Output the [X, Y] coordinate of the center of the cell containing the given text.  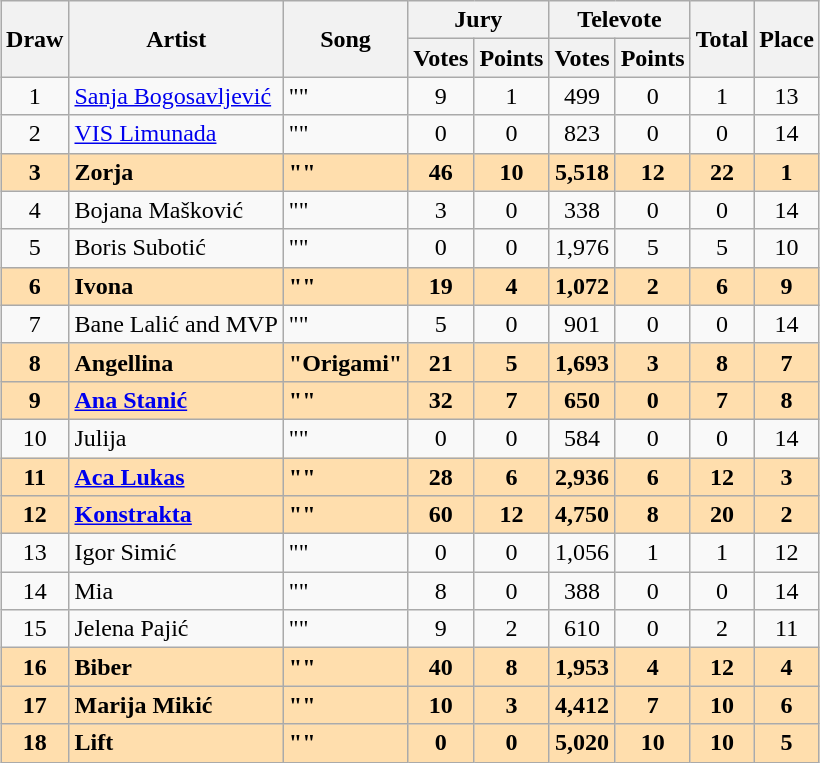
901 [582, 324]
823 [582, 134]
Biber [176, 667]
Angellina [176, 362]
Marija Mikić [176, 705]
650 [582, 400]
46 [441, 172]
5,518 [582, 172]
60 [441, 515]
Televote [620, 20]
Jelena Pajić [176, 629]
VIS Limunada [176, 134]
Jury [478, 20]
Song [345, 39]
Draw [35, 39]
32 [441, 400]
610 [582, 629]
19 [441, 286]
"Origami" [345, 362]
21 [441, 362]
1,693 [582, 362]
Zorja [176, 172]
Boris Subotić [176, 248]
20 [722, 515]
Bojana Mašković [176, 210]
Igor Simić [176, 553]
22 [722, 172]
1,056 [582, 553]
Lift [176, 743]
Ivona [176, 286]
16 [35, 667]
1,072 [582, 286]
1,953 [582, 667]
Aca Lukas [176, 477]
40 [441, 667]
Artist [176, 39]
388 [582, 591]
5,020 [582, 743]
2,936 [582, 477]
Mia [176, 591]
1,976 [582, 248]
15 [35, 629]
499 [582, 96]
28 [441, 477]
338 [582, 210]
Bane Lalić and MVP [176, 324]
584 [582, 438]
Ana Stanić [176, 400]
Place [787, 39]
4,412 [582, 705]
4,750 [582, 515]
Konstrakta [176, 515]
17 [35, 705]
Julija [176, 438]
Total [722, 39]
Sanja Bogosavljević [176, 96]
18 [35, 743]
